Search for the cell housing the specified text and yield its [x, y] center coordinate. 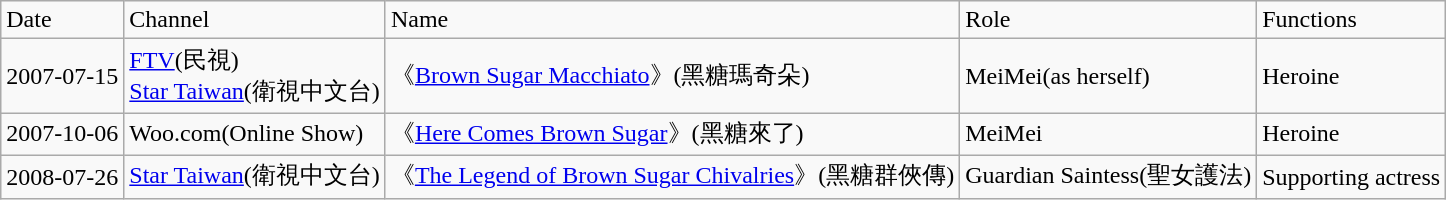
Guardian Saintess(聖女護法) [1108, 176]
Functions [1352, 20]
Woo.com(Online Show) [255, 134]
Supporting actress [1352, 176]
MeiMei(as herself) [1108, 76]
Name [672, 20]
Date [62, 20]
《The Legend of Brown Sugar Chivalries》(黑糖群俠傳) [672, 176]
2007-07-15 [62, 76]
2007-10-06 [62, 134]
Role [1108, 20]
《Brown Sugar Macchiato》(黑糖瑪奇朵) [672, 76]
Star Taiwan(衛視中文台) [255, 176]
MeiMei [1108, 134]
2008-07-26 [62, 176]
FTV(民視)Star Taiwan(衛視中文台) [255, 76]
Channel [255, 20]
《Here Comes Brown Sugar》(黑糖來了) [672, 134]
